Scan for the cell matching the given text and deliver its (X, Y) coordinate at center. 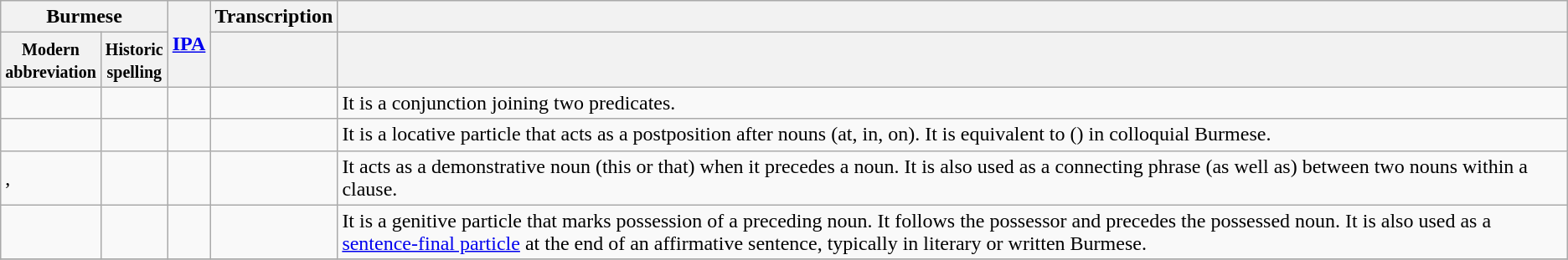
IPA (189, 43)
‌ (134, 232)
Burmese (85, 17)
Transcription (274, 17)
Historicspelling (134, 60)
It is a conjunction joining two predicates. (952, 103)
‌, (51, 177)
Modernabbreviation (51, 60)
It is a locative particle that acts as a postposition after nouns (at, in, on). It is equivalent to () in colloquial Burmese. (952, 135)
